Extract the [x, y] coordinate from the center of the cell holding the provided text.  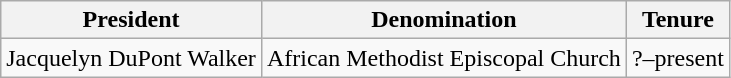
African Methodist Episcopal Church [444, 58]
Denomination [444, 20]
Tenure [678, 20]
Jacquelyn DuPont Walker [132, 58]
?–present [678, 58]
President [132, 20]
